Determine the [x, y] coordinate at the center of the cell enclosing the given text.  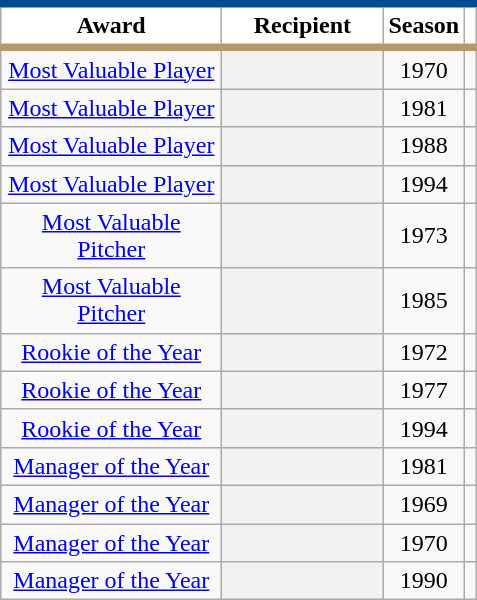
1977 [424, 390]
Award [112, 26]
Recipient [302, 26]
1985 [424, 300]
1990 [424, 581]
1973 [424, 236]
1972 [424, 352]
1969 [424, 504]
1988 [424, 146]
Season [424, 26]
